Return [X, Y] of the center of cell containing provided text 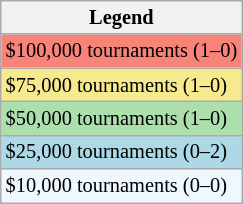
$50,000 tournaments (1–0) [122, 118]
$75,000 tournaments (1–0) [122, 85]
Legend [122, 17]
$10,000 tournaments (0–0) [122, 186]
$25,000 tournaments (0–2) [122, 152]
$100,000 tournaments (1–0) [122, 51]
